Provide the [x, y] coordinate of the cell's center where the given text is located.  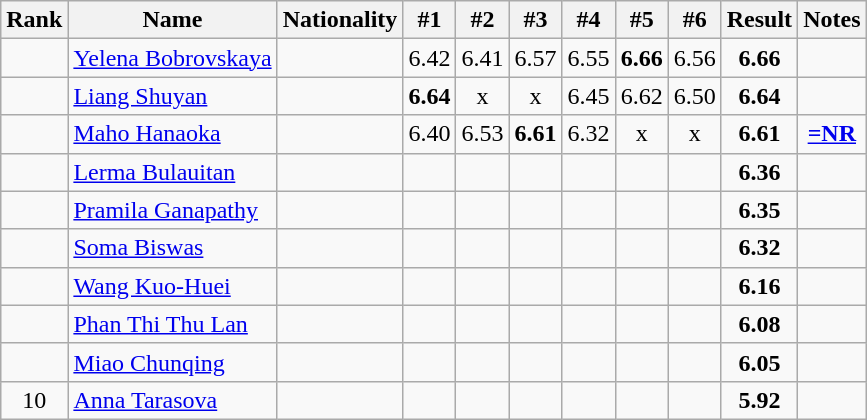
#1 [430, 20]
#2 [482, 20]
6.57 [536, 58]
6.35 [759, 210]
Notes [832, 20]
10 [34, 400]
Liang Shuyan [172, 96]
6.36 [759, 172]
6.05 [759, 362]
6.40 [430, 134]
5.92 [759, 400]
#4 [588, 20]
6.50 [694, 96]
Soma Biswas [172, 248]
6.41 [482, 58]
6.53 [482, 134]
#3 [536, 20]
Name [172, 20]
#6 [694, 20]
6.42 [430, 58]
Phan Thi Thu Lan [172, 324]
6.56 [694, 58]
Nationality [340, 20]
6.62 [642, 96]
=NR [832, 134]
Rank [34, 20]
6.16 [759, 286]
6.55 [588, 58]
Maho Hanaoka [172, 134]
Anna Tarasova [172, 400]
Lerma Bulauitan [172, 172]
Wang Kuo-Huei [172, 286]
6.08 [759, 324]
Yelena Bobrovskaya [172, 58]
Pramila Ganapathy [172, 210]
#5 [642, 20]
Miao Chunqing [172, 362]
Result [759, 20]
6.45 [588, 96]
